Pinpoint the cell where the given text exists, returning its [x, y] midpoint coordinate. 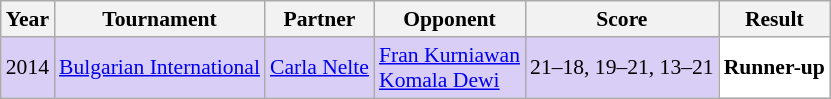
Partner [320, 19]
Fran Kurniawan Komala Dewi [450, 68]
Result [774, 19]
Year [28, 19]
21–18, 19–21, 13–21 [622, 68]
Runner-up [774, 68]
Tournament [160, 19]
Bulgarian International [160, 68]
Carla Nelte [320, 68]
2014 [28, 68]
Score [622, 19]
Opponent [450, 19]
